Return [x, y] of the center of cell containing provided text 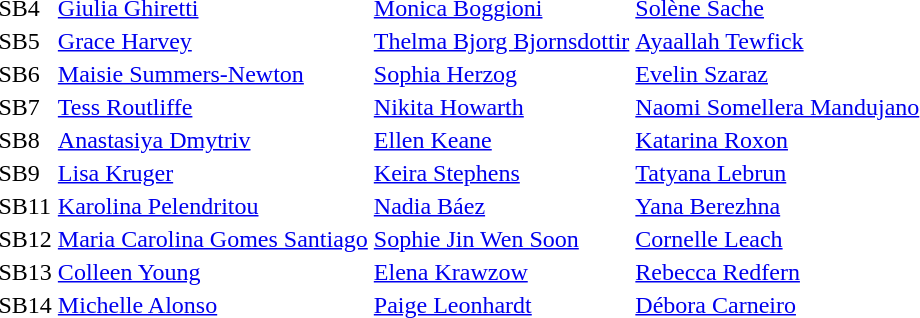
Lisa Kruger [212, 173]
Tess Routliffe [212, 107]
Keira Stephens [502, 173]
Thelma Bjorg Bjornsdottir [502, 41]
Colleen Young [212, 272]
Anastasiya Dmytriv [212, 140]
Sophia Herzog [502, 74]
Elena Krawzow [502, 272]
Maria Carolina Gomes Santiago [212, 239]
Ellen Keane [502, 140]
Nikita Howarth [502, 107]
Grace Harvey [212, 41]
Nadia Báez [502, 206]
Karolina Pelendritou [212, 206]
Maisie Summers-Newton [212, 74]
Sophie Jin Wen Soon [502, 239]
